From the cell containing the given text, extract its center point as [X, Y] coordinate. 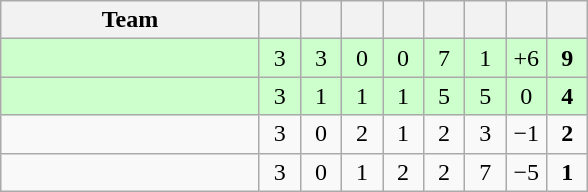
−5 [526, 172]
+6 [526, 58]
4 [568, 96]
9 [568, 58]
Team [130, 20]
−1 [526, 134]
